Determine the [X, Y] coordinate at the center of the cell enclosing the given text.  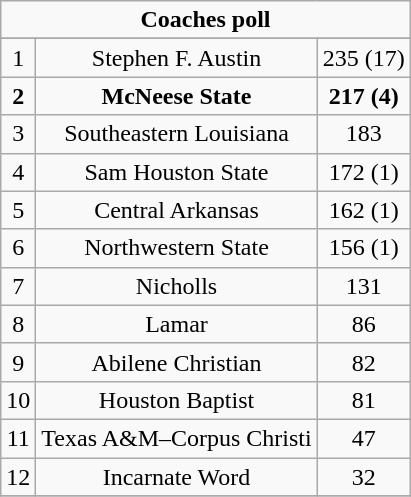
12 [18, 477]
86 [364, 324]
6 [18, 248]
172 (1) [364, 172]
Stephen F. Austin [176, 58]
47 [364, 438]
Abilene Christian [176, 362]
10 [18, 400]
156 (1) [364, 248]
Central Arkansas [176, 210]
McNeese State [176, 96]
217 (4) [364, 96]
183 [364, 134]
1 [18, 58]
Texas A&M–Corpus Christi [176, 438]
3 [18, 134]
9 [18, 362]
131 [364, 286]
4 [18, 172]
Incarnate Word [176, 477]
Coaches poll [206, 20]
82 [364, 362]
81 [364, 400]
32 [364, 477]
8 [18, 324]
Houston Baptist [176, 400]
5 [18, 210]
11 [18, 438]
162 (1) [364, 210]
Lamar [176, 324]
Sam Houston State [176, 172]
Nicholls [176, 286]
7 [18, 286]
235 (17) [364, 58]
Southeastern Louisiana [176, 134]
2 [18, 96]
Northwestern State [176, 248]
